Locate the cell with the specified text and output its (x, y) center coordinate. 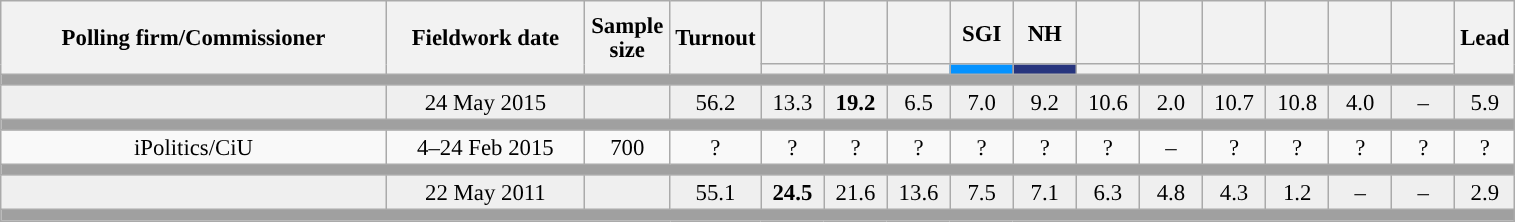
700 (627, 148)
7.1 (1044, 194)
7.0 (982, 102)
9.2 (1044, 102)
Polling firm/Commissioner (194, 38)
2.0 (1170, 102)
6.3 (1108, 194)
56.2 (716, 102)
13.3 (792, 102)
24.5 (792, 194)
SGI (982, 32)
19.2 (856, 102)
1.2 (1298, 194)
iPolitics/CiU (194, 148)
7.5 (982, 194)
Turnout (716, 38)
10.7 (1234, 102)
10.6 (1108, 102)
4.8 (1170, 194)
6.5 (918, 102)
4.0 (1360, 102)
5.9 (1485, 102)
13.6 (918, 194)
24 May 2015 (485, 102)
Lead (1485, 38)
Sample size (627, 38)
4.3 (1234, 194)
4–24 Feb 2015 (485, 148)
22 May 2011 (485, 194)
2.9 (1485, 194)
10.8 (1298, 102)
21.6 (856, 194)
55.1 (716, 194)
NH (1044, 32)
Fieldwork date (485, 38)
